Extract the [x, y] coordinate from the center of the cell holding the provided text.  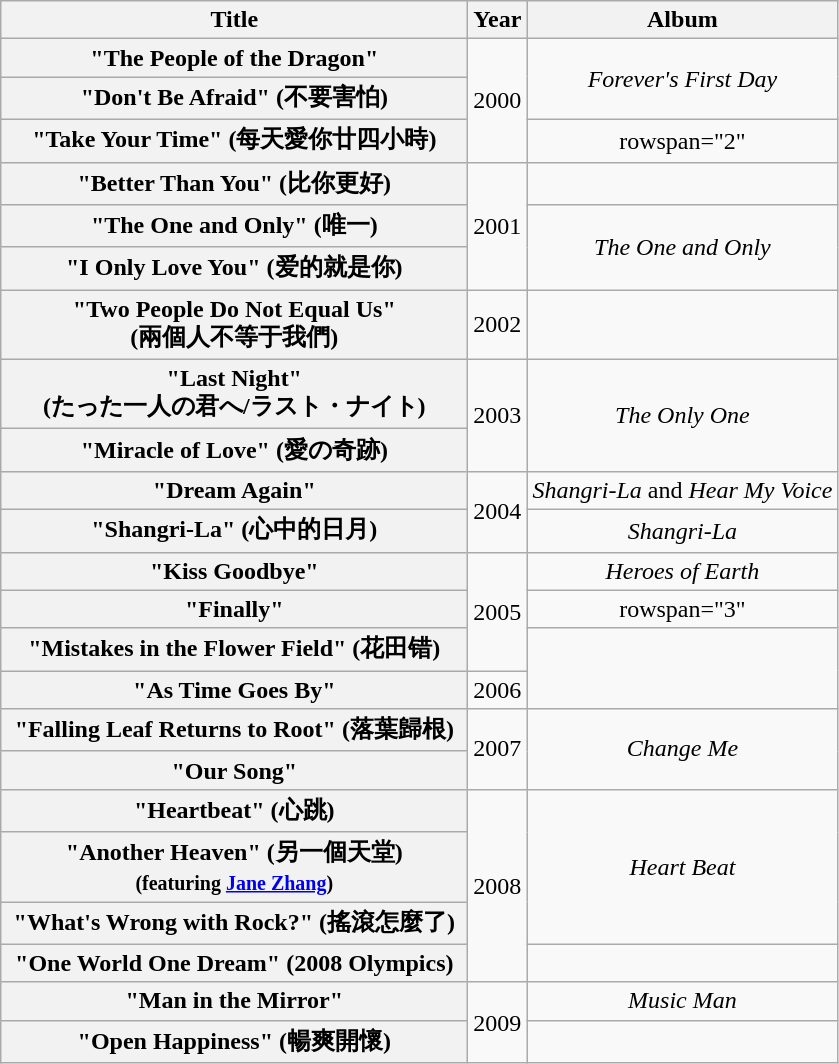
"Dream Again" [234, 490]
Change Me [682, 750]
"Better Than You" (比你更好) [234, 184]
2005 [498, 612]
"Another Heaven" (另一個天堂)(featuring Jane Zhang) [234, 867]
Title [234, 20]
"The One and Only" (唯一) [234, 226]
"I Only Love You" (爱的就是你) [234, 268]
"Miracle of Love" (愛の奇跡) [234, 450]
"Falling Leaf Returns to Root" (落葉歸根) [234, 730]
"Heartbeat" (心跳) [234, 810]
"Our Song" [234, 770]
Heroes of Earth [682, 571]
Shangri-La [682, 530]
2001 [498, 226]
"Take Your Time" (每天愛你廿四小時) [234, 140]
Forever's First Day [682, 80]
The One and Only [682, 248]
"What's Wrong with Rock?" (搖滾怎麼了) [234, 924]
"Mistakes in the Flower Field" (花田错) [234, 650]
"Man in the Mirror" [234, 1001]
2006 [498, 690]
rowspan="3" [682, 609]
"Two People Do Not Equal Us"(兩個人不等于我們) [234, 325]
2003 [498, 415]
2008 [498, 886]
Music Man [682, 1001]
Shangri-La and Hear My Voice [682, 490]
Album [682, 20]
rowspan="2" [682, 140]
2000 [498, 100]
"Shangri-La" (心中的日月) [234, 530]
"As Time Goes By" [234, 690]
"Kiss Goodbye" [234, 571]
"Open Happiness" (暢爽開懷) [234, 1042]
Year [498, 20]
"Don't Be Afraid" (不要害怕) [234, 98]
"One World One Dream" (2008 Olympics) [234, 963]
"Finally" [234, 609]
The Only One [682, 415]
Heart Beat [682, 866]
2004 [498, 512]
2002 [498, 325]
2007 [498, 750]
"Last Night"(たった一人の君へ/ラスト・ナイト) [234, 394]
2009 [498, 1022]
"The People of the Dragon" [234, 58]
